Locate the cell with the specified text and output its [x, y] center coordinate. 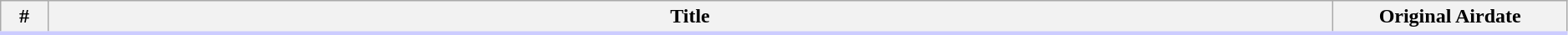
Title [690, 17]
# [24, 17]
Original Airdate [1450, 17]
